Find where the given text appears and provide that cell's center as [x, y] coordinate. 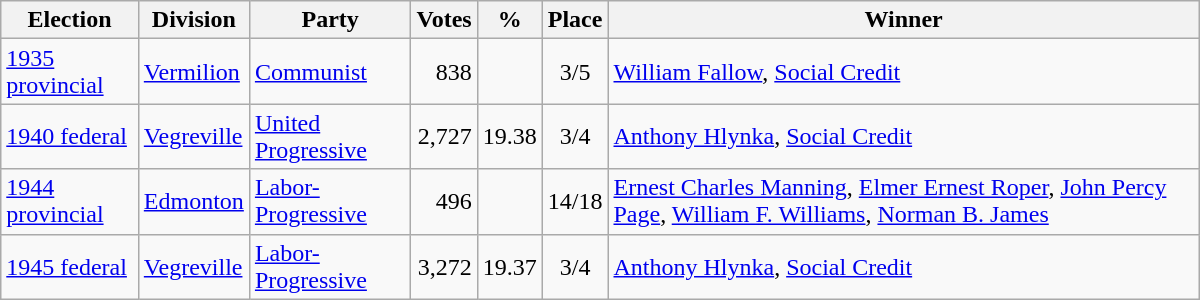
1935 provincial [70, 72]
1945 federal [70, 266]
Winner [904, 20]
Edmonton [194, 202]
Election [70, 20]
Votes [444, 20]
Party [330, 20]
United Progressive [330, 136]
3/5 [575, 72]
2,727 [444, 136]
1944 provincial [70, 202]
Vermilion [194, 72]
Ernest Charles Manning, Elmer Ernest Roper, John Percy Page, William F. Williams, Norman B. James [904, 202]
1940 federal [70, 136]
838 [444, 72]
3,272 [444, 266]
14/18 [575, 202]
% [510, 20]
Place [575, 20]
19.37 [510, 266]
Communist [330, 72]
William Fallow, Social Credit [904, 72]
496 [444, 202]
19.38 [510, 136]
Division [194, 20]
